Pinpoint the cell where the given text exists, returning its (x, y) midpoint coordinate. 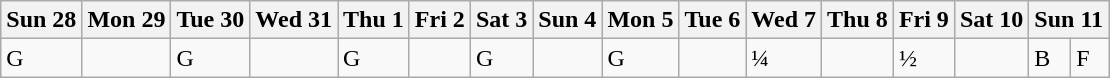
Sun 28 (42, 20)
Sun 4 (568, 20)
Sat 10 (991, 20)
Sat 3 (501, 20)
Fri 9 (924, 20)
Tue 6 (712, 20)
Fri 2 (440, 20)
F (1090, 58)
Tue 30 (210, 20)
Wed 7 (784, 20)
B (1050, 58)
Sun 11 (1069, 20)
¼ (784, 58)
Thu 1 (374, 20)
Mon 29 (126, 20)
Mon 5 (640, 20)
Thu 8 (858, 20)
½ (924, 58)
Wed 31 (294, 20)
